Pinpoint the cell where the given text exists, returning its (X, Y) midpoint coordinate. 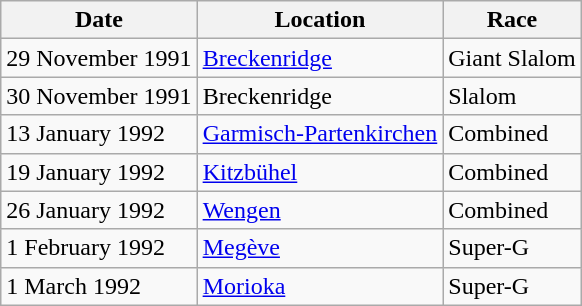
19 January 1992 (99, 172)
1 February 1992 (99, 248)
Date (99, 20)
Giant Slalom (512, 58)
Slalom (512, 96)
Morioka (320, 286)
Race (512, 20)
Location (320, 20)
1 March 1992 (99, 286)
Garmisch-Partenkirchen (320, 134)
30 November 1991 (99, 96)
26 January 1992 (99, 210)
13 January 1992 (99, 134)
Wengen (320, 210)
Kitzbühel (320, 172)
Megève (320, 248)
29 November 1991 (99, 58)
